For the text-containing cell, return its midpoint in [x, y] coordinate format. 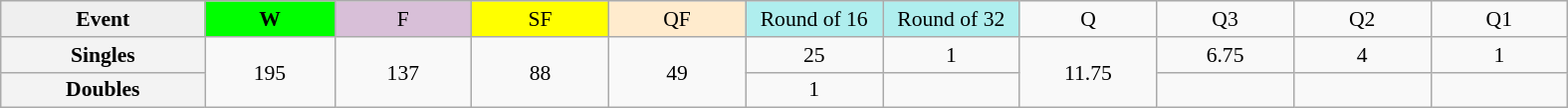
SF [541, 19]
137 [403, 72]
Q1 [1499, 19]
Q2 [1362, 19]
195 [270, 72]
25 [814, 55]
Round of 16 [814, 19]
Round of 32 [951, 19]
Q3 [1226, 19]
Doubles [104, 90]
F [403, 19]
88 [541, 72]
Singles [104, 55]
Event [104, 19]
4 [1362, 55]
Q [1088, 19]
49 [677, 72]
W [270, 19]
QF [677, 19]
6.75 [1226, 55]
11.75 [1088, 72]
